Scan for the cell matching the given text and deliver its [x, y] coordinate at center. 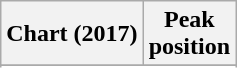
Chart (2017) [72, 34]
Peakposition [189, 34]
